For the text-containing cell, return its midpoint in [X, Y] coordinate format. 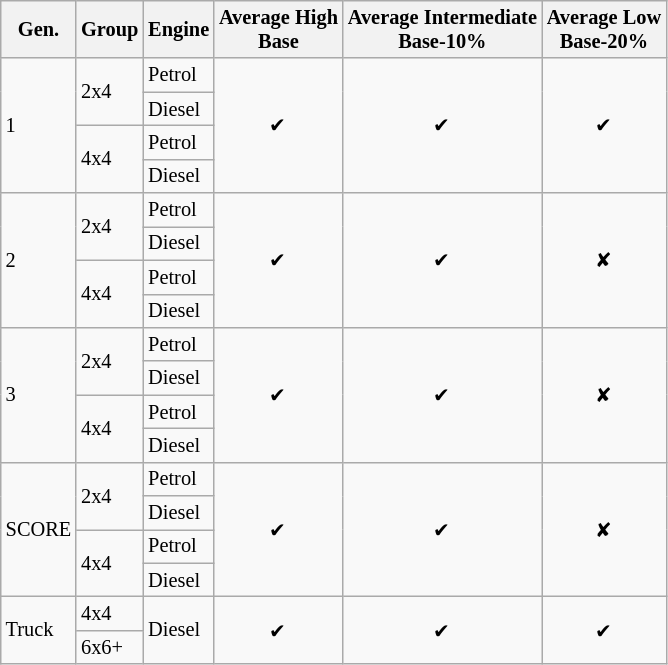
2 [38, 260]
Average HighBase [278, 29]
6x6+ [110, 647]
Average LowBase-20% [604, 29]
Truck [38, 630]
Group [110, 29]
Average IntermediateBase-10% [442, 29]
Gen. [38, 29]
Engine [178, 29]
SCORE [38, 530]
3 [38, 394]
1 [38, 126]
